Extract the (x, y) coordinate from the center of the cell holding the provided text.  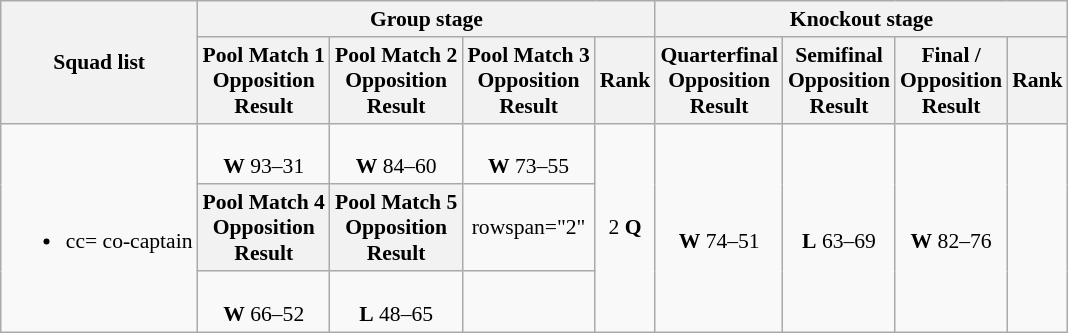
2 Q (626, 228)
W 66–52 (264, 302)
W 82–76 (951, 228)
Group stage (427, 19)
cc= co-captain (100, 228)
Pool Match 2OppositionResult (396, 80)
L 63–69 (839, 228)
L 48–65 (396, 302)
W 73–55 (528, 154)
Final / OppositionResult (951, 80)
Pool Match 5OppositionResult (396, 228)
Pool Match 4OppositionResult (264, 228)
W 74–51 (719, 228)
Pool Match 3OppositionResult (528, 80)
Pool Match 1OppositionResult (264, 80)
Knockout stage (861, 19)
rowspan="2" (528, 228)
W 93–31 (264, 154)
W 84–60 (396, 154)
QuarterfinalOppositionResult (719, 80)
Squad list (100, 62)
SemifinalOppositionResult (839, 80)
